Identify which cell holds the provided text, then report its [x, y] central coordinate. 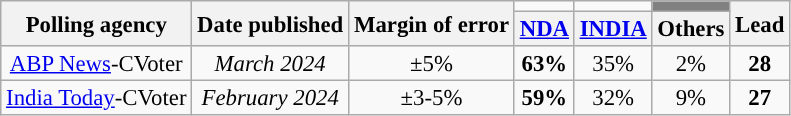
India Today-CVoter [96, 98]
2% [691, 64]
February 2024 [270, 98]
35% [613, 64]
28 [760, 64]
March 2024 [270, 64]
Lead [760, 24]
Polling agency [96, 24]
Margin of error [432, 24]
ABP News-CVoter [96, 64]
63% [544, 64]
27 [760, 98]
59% [544, 98]
Date published [270, 24]
INDIA [613, 30]
NDA [544, 30]
±5% [432, 64]
±3-5% [432, 98]
Others [691, 30]
32% [613, 98]
9% [691, 98]
